Determine the (x, y) coordinate at the center of the cell enclosing the given text.  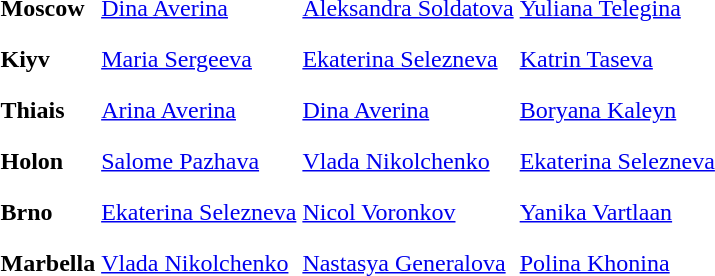
Nicol Voronkov (408, 212)
Vlada Nikolchenko (408, 161)
Arina Averina (199, 110)
Dina Averina (408, 110)
Salome Pazhava (199, 161)
Maria Sergeeva (199, 59)
